Provide the [x, y] coordinate of the cell's center where the given text is located.  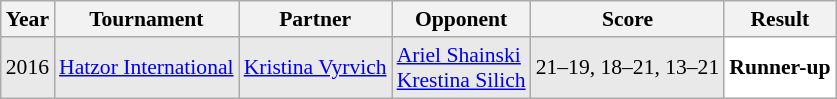
Year [28, 19]
Score [628, 19]
Partner [316, 19]
2016 [28, 68]
Ariel Shainski Krestina Silich [462, 68]
Tournament [146, 19]
Runner-up [780, 68]
Opponent [462, 19]
Kristina Vyrvich [316, 68]
Result [780, 19]
21–19, 18–21, 13–21 [628, 68]
Hatzor International [146, 68]
